Detect which cell encompasses the target text, then output its [X, Y] center coordinate. 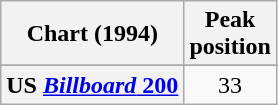
Peakposition [230, 34]
33 [230, 85]
US Billboard 200 [92, 85]
Chart (1994) [92, 34]
